Detect which cell encompasses the target text, then output its [X, Y] center coordinate. 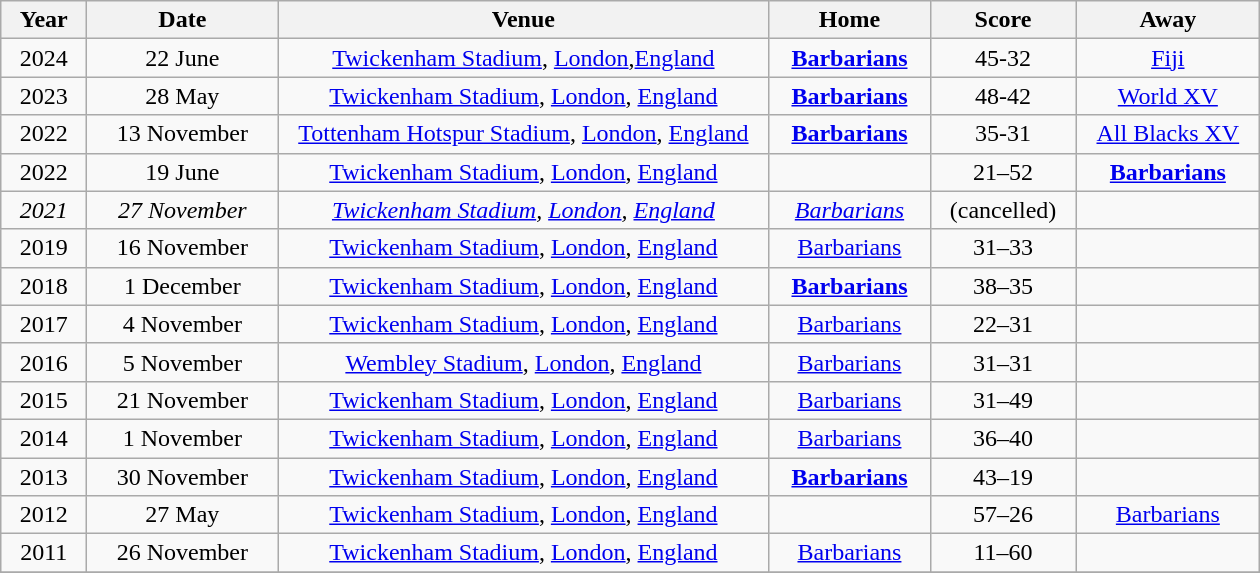
Score [1003, 20]
13 November [182, 134]
2023 [44, 96]
Twickenham Stadium, London,England [524, 58]
31–49 [1003, 400]
2018 [44, 286]
30 November [182, 477]
48-42 [1003, 96]
2013 [44, 477]
Year [44, 20]
22 June [182, 58]
26 November [182, 553]
57–26 [1003, 515]
Fiji [1168, 58]
16 November [182, 248]
2021 [44, 210]
2016 [44, 362]
45-32 [1003, 58]
World XV [1168, 96]
11–60 [1003, 553]
31–33 [1003, 248]
43–19 [1003, 477]
35-31 [1003, 134]
2019 [44, 248]
27 May [182, 515]
27 November [182, 210]
All Blacks XV [1168, 134]
1 December [182, 286]
Venue [524, 20]
31–31 [1003, 362]
21–52 [1003, 172]
28 May [182, 96]
38–35 [1003, 286]
2011 [44, 553]
2012 [44, 515]
2015 [44, 400]
(cancelled) [1003, 210]
Date [182, 20]
Wembley Stadium, London, England [524, 362]
22–31 [1003, 324]
Home [850, 20]
2014 [44, 438]
Away [1168, 20]
1 November [182, 438]
21 November [182, 400]
2017 [44, 324]
5 November [182, 362]
4 November [182, 324]
Tottenham Hotspur Stadium, London, England [524, 134]
19 June [182, 172]
2024 [44, 58]
36–40 [1003, 438]
